From the cell containing the given text, extract its center point as [X, Y] coordinate. 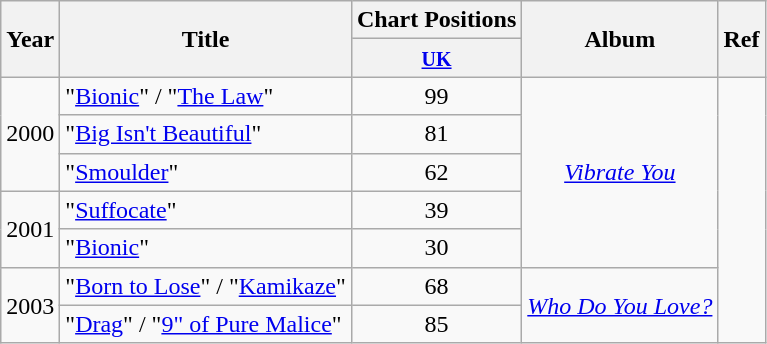
30 [436, 248]
2000 [30, 134]
Ref [742, 39]
62 [436, 172]
2003 [30, 305]
"Bionic" / "The Law" [206, 96]
2001 [30, 229]
Vibrate You [620, 172]
"Bionic" [206, 248]
Chart Positions [436, 20]
99 [436, 96]
Year [30, 39]
Who Do You Love? [620, 305]
81 [436, 134]
"Suffocate" [206, 210]
"Big Isn't Beautiful" [206, 134]
85 [436, 324]
"Drag" / "9" of Pure Malice" [206, 324]
39 [436, 210]
68 [436, 286]
"Smoulder" [206, 172]
"Born to Lose" / "Kamikaze" [206, 286]
Title [206, 39]
UK [436, 58]
Album [620, 39]
